Output the [X, Y] coordinate of the center of the cell containing the given text.  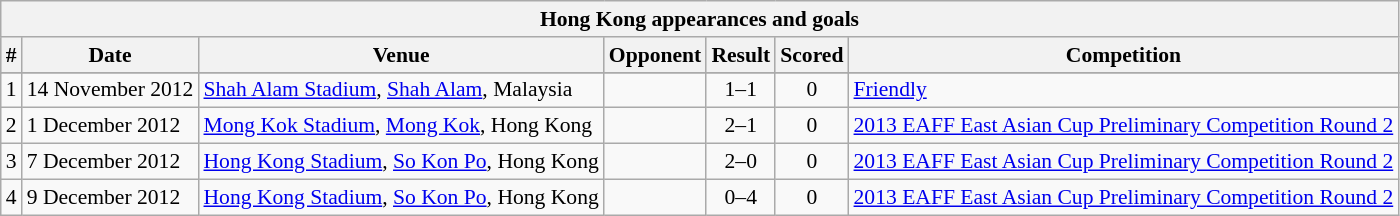
2–1 [740, 126]
Mong Kok Stadium, Mong Kok, Hong Kong [400, 126]
2–0 [740, 162]
9 December 2012 [110, 197]
2 [12, 126]
Opponent [656, 55]
7 December 2012 [110, 162]
Shah Alam Stadium, Shah Alam, Malaysia [400, 90]
Date [110, 55]
Result [740, 55]
Friendly [1124, 90]
Scored [812, 55]
4 [12, 197]
3 [12, 162]
Venue [400, 55]
0–4 [740, 197]
Hong Kong appearances and goals [700, 19]
Competition [1124, 55]
1 December 2012 [110, 126]
1–1 [740, 90]
14 November 2012 [110, 90]
1 [12, 90]
# [12, 55]
